Extract the (x, y) coordinate from the center of the cell holding the provided text.  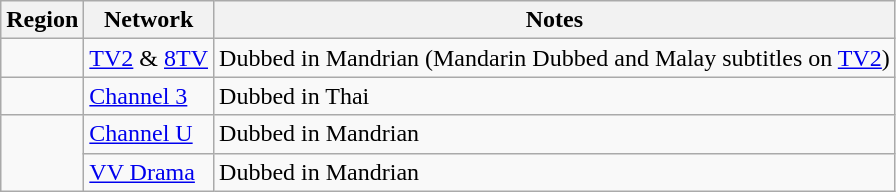
Dubbed in Mandrian (Mandarin Dubbed and Malay subtitles on TV2) (555, 58)
Notes (555, 20)
VV Drama (149, 172)
Channel 3 (149, 96)
Dubbed in Thai (555, 96)
TV2 & 8TV (149, 58)
Region (42, 20)
Channel U (149, 134)
Network (149, 20)
